Provide the [x, y] coordinate of the cell's center where the given text is located.  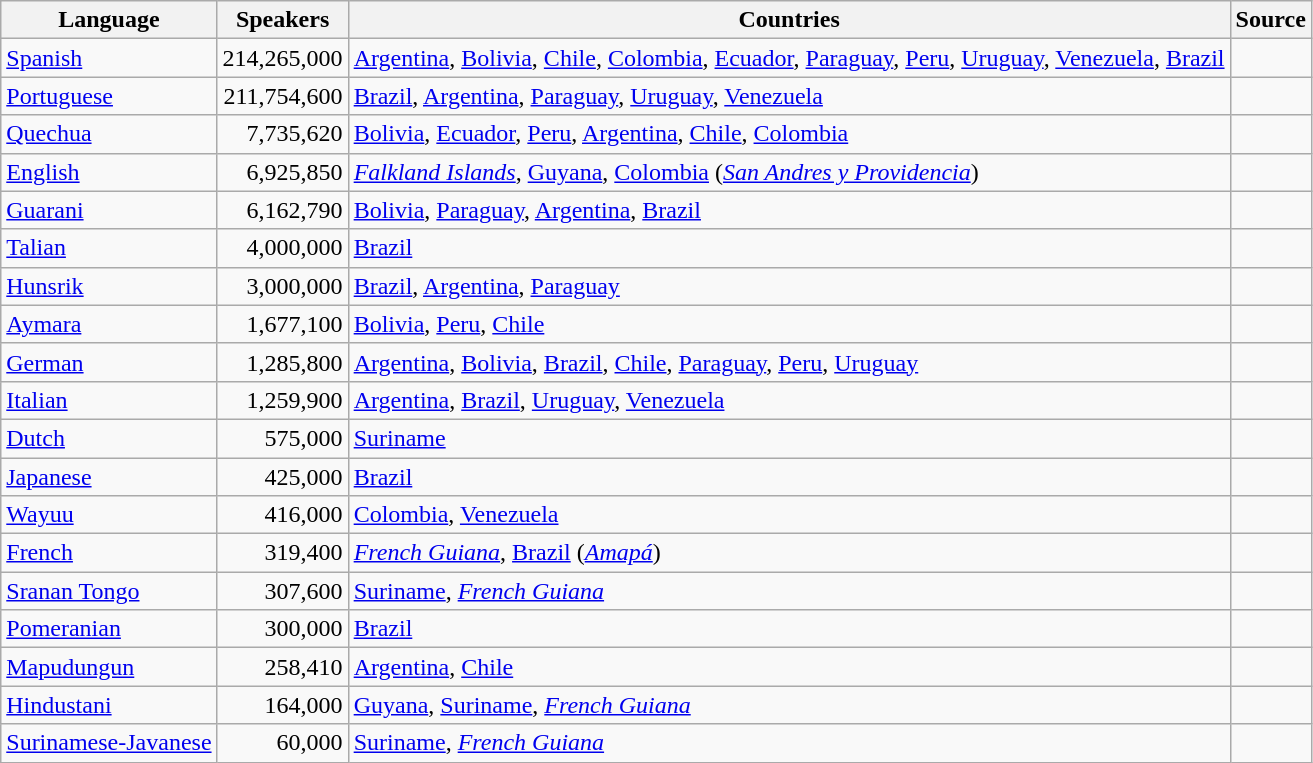
319,400 [282, 553]
7,735,620 [282, 134]
Brazil, Argentina, Paraguay, Uruguay, Venezuela [789, 96]
300,000 [282, 629]
Pomeranian [109, 629]
Falkland Islands, Guyana, Colombia (San Andres y Providencia) [789, 172]
1,285,800 [282, 362]
258,410 [282, 667]
6,162,790 [282, 210]
307,600 [282, 591]
Bolivia, Ecuador, Peru, Argentina, Chile, Colombia [789, 134]
4,000,000 [282, 248]
Hunsrik [109, 286]
Bolivia, Peru, Chile [789, 324]
60,000 [282, 743]
Japanese [109, 477]
Countries [789, 20]
Brazil, Argentina, Paraguay [789, 286]
3,000,000 [282, 286]
Hindustani [109, 705]
English [109, 172]
Argentina, Bolivia, Chile, Colombia, Ecuador, Paraguay, Peru, Uruguay, Venezuela, Brazil [789, 58]
Italian [109, 400]
Mapudungun [109, 667]
Aymara [109, 324]
French [109, 553]
Surinamese-Javanese [109, 743]
Colombia, Venezuela [789, 515]
Spanish [109, 58]
1,677,100 [282, 324]
German [109, 362]
Argentina, Chile [789, 667]
214,265,000 [282, 58]
Sranan Tongo [109, 591]
164,000 [282, 705]
575,000 [282, 438]
425,000 [282, 477]
1,259,900 [282, 400]
Talian [109, 248]
Source [1270, 20]
Quechua [109, 134]
Argentina, Brazil, Uruguay, Venezuela [789, 400]
Language [109, 20]
416,000 [282, 515]
Guarani [109, 210]
French Guiana, Brazil (Amapá) [789, 553]
6,925,850 [282, 172]
Bolivia, Paraguay, Argentina, Brazil [789, 210]
Speakers [282, 20]
Suriname [789, 438]
Dutch [109, 438]
Wayuu [109, 515]
Guyana, Suriname, French Guiana [789, 705]
Argentina, Bolivia, Brazil, Chile, Paraguay, Peru, Uruguay [789, 362]
Portuguese [109, 96]
211,754,600 [282, 96]
